Extract the [x, y] coordinate from the center of the cell holding the provided text.  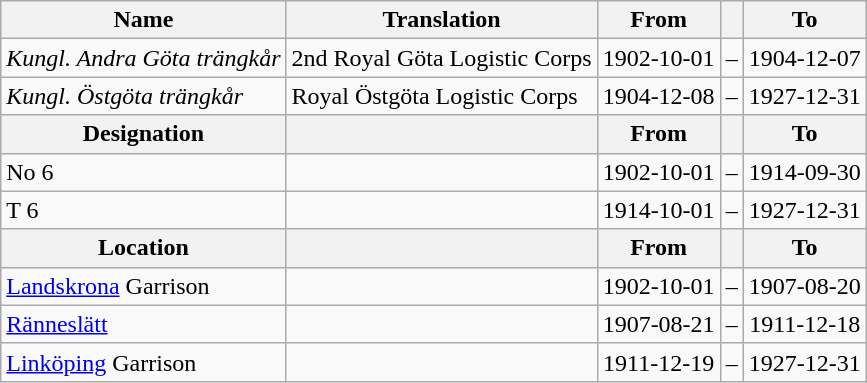
1907-08-20 [804, 286]
No 6 [144, 172]
1904-12-07 [804, 58]
Location [144, 248]
1911-12-18 [804, 324]
Name [144, 20]
1911-12-19 [658, 362]
Kungl. Östgöta trängkår [144, 96]
1907-08-21 [658, 324]
T 6 [144, 210]
Designation [144, 134]
1904-12-08 [658, 96]
Kungl. Andra Göta trängkår [144, 58]
1914-10-01 [658, 210]
2nd Royal Göta Logistic Corps [442, 58]
Royal Östgöta Logistic Corps [442, 96]
Translation [442, 20]
Landskrona Garrison [144, 286]
Linköping Garrison [144, 362]
1914-09-30 [804, 172]
Ränneslätt [144, 324]
